Extract the (x, y) coordinate from the center of the cell holding the provided text.  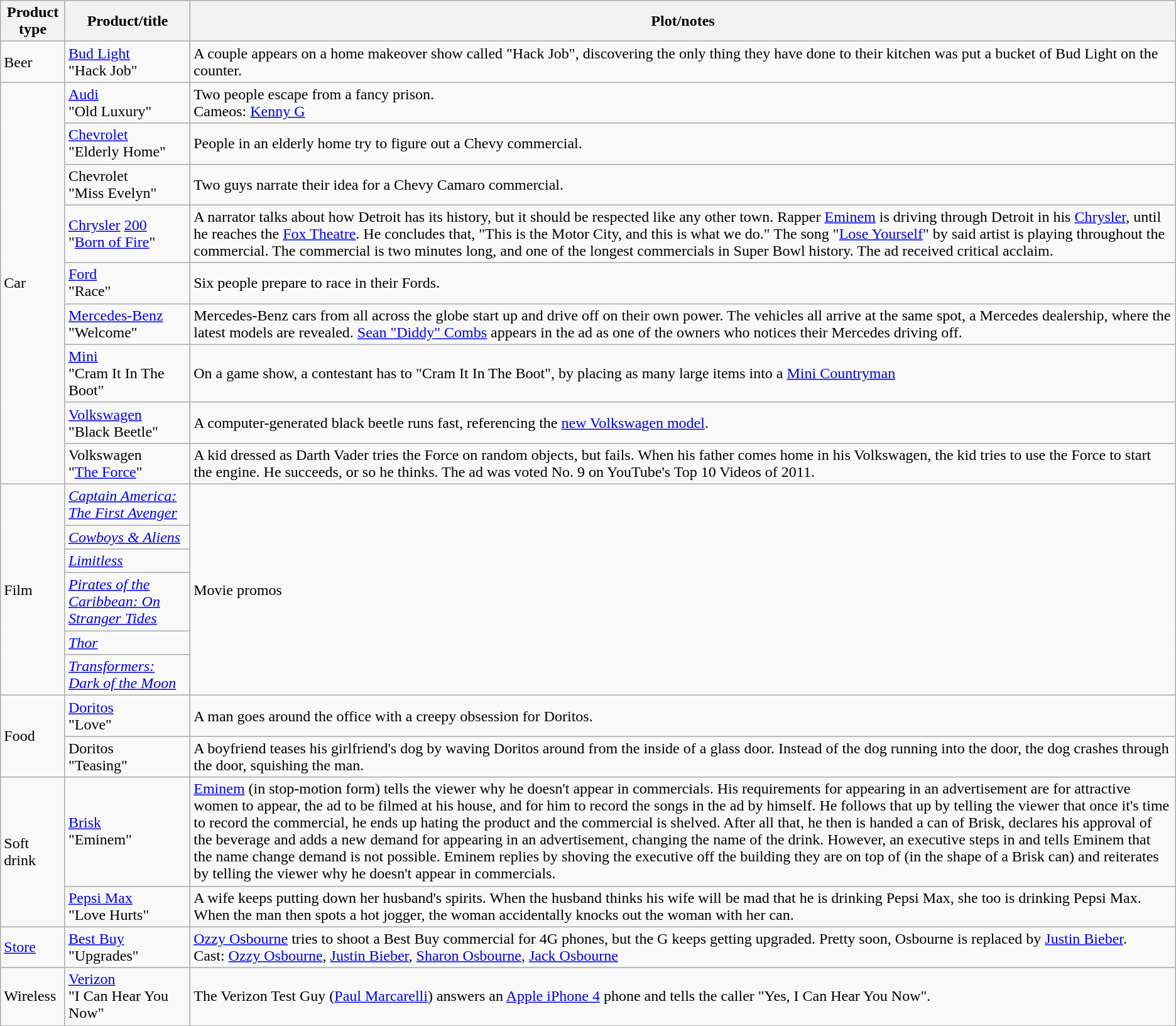
Mini"Cram It In The Boot" (127, 373)
The Verizon Test Guy (Paul Marcarelli) answers an Apple iPhone 4 phone and tells the caller "Yes, I Can Hear You Now". (683, 996)
Bud Light"Hack Job" (127, 62)
Pirates of the Caribbean: On Stranger Tides (127, 602)
Captain America: The First Avenger (127, 504)
Chrysler 200"Born of Fire" (127, 234)
A man goes around the office with a creepy obsession for Doritos. (683, 716)
Two people escape from a fancy prison.Cameos: Kenny G (683, 103)
Cowboys & Aliens (127, 537)
Doritos"Love" (127, 716)
Six people prepare to race in their Fords. (683, 283)
Plot/notes (683, 21)
Movie promos (683, 589)
People in an elderly home try to figure out a Chevy commercial. (683, 143)
Wireless (33, 996)
Soft drink (33, 852)
Food (33, 736)
Film (33, 589)
Product type (33, 21)
Chevrolet"Elderly Home" (127, 143)
Two guys narrate their idea for a Chevy Camaro commercial. (683, 185)
Best Buy"Upgrades" (127, 947)
Store (33, 947)
Ford"Race" (127, 283)
Beer (33, 62)
A computer-generated black beetle runs fast, referencing the new Volkswagen model. (683, 422)
Audi"Old Luxury" (127, 103)
On a game show, a contestant has to "Cram It In The Boot", by placing as many large items into a Mini Countryman (683, 373)
Thor (127, 643)
Transformers: Dark of the Moon (127, 675)
Verizon"I Can Hear You Now" (127, 996)
Doritos"Teasing" (127, 756)
Brisk"Eminem" (127, 832)
Limitless (127, 561)
Volkswagen"The Force" (127, 464)
Mercedes-Benz"Welcome" (127, 324)
Product/title (127, 21)
Chevrolet"Miss Evelyn" (127, 185)
Car (33, 283)
Pepsi Max"Love Hurts" (127, 906)
Volkswagen"Black Beetle" (127, 422)
